Determine the (X, Y) coordinate at the center of the cell enclosing the given text.  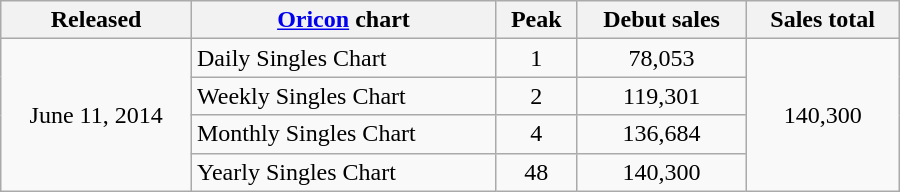
136,684 (662, 134)
June 11, 2014 (96, 115)
Daily Singles Chart (343, 58)
4 (536, 134)
Debut sales (662, 20)
Peak (536, 20)
Weekly Singles Chart (343, 96)
Sales total (822, 20)
78,053 (662, 58)
Yearly Singles Chart (343, 172)
48 (536, 172)
119,301 (662, 96)
1 (536, 58)
Released (96, 20)
Monthly Singles Chart (343, 134)
2 (536, 96)
Oricon chart (343, 20)
